Extract the (X, Y) coordinate from the center of the cell holding the provided text.  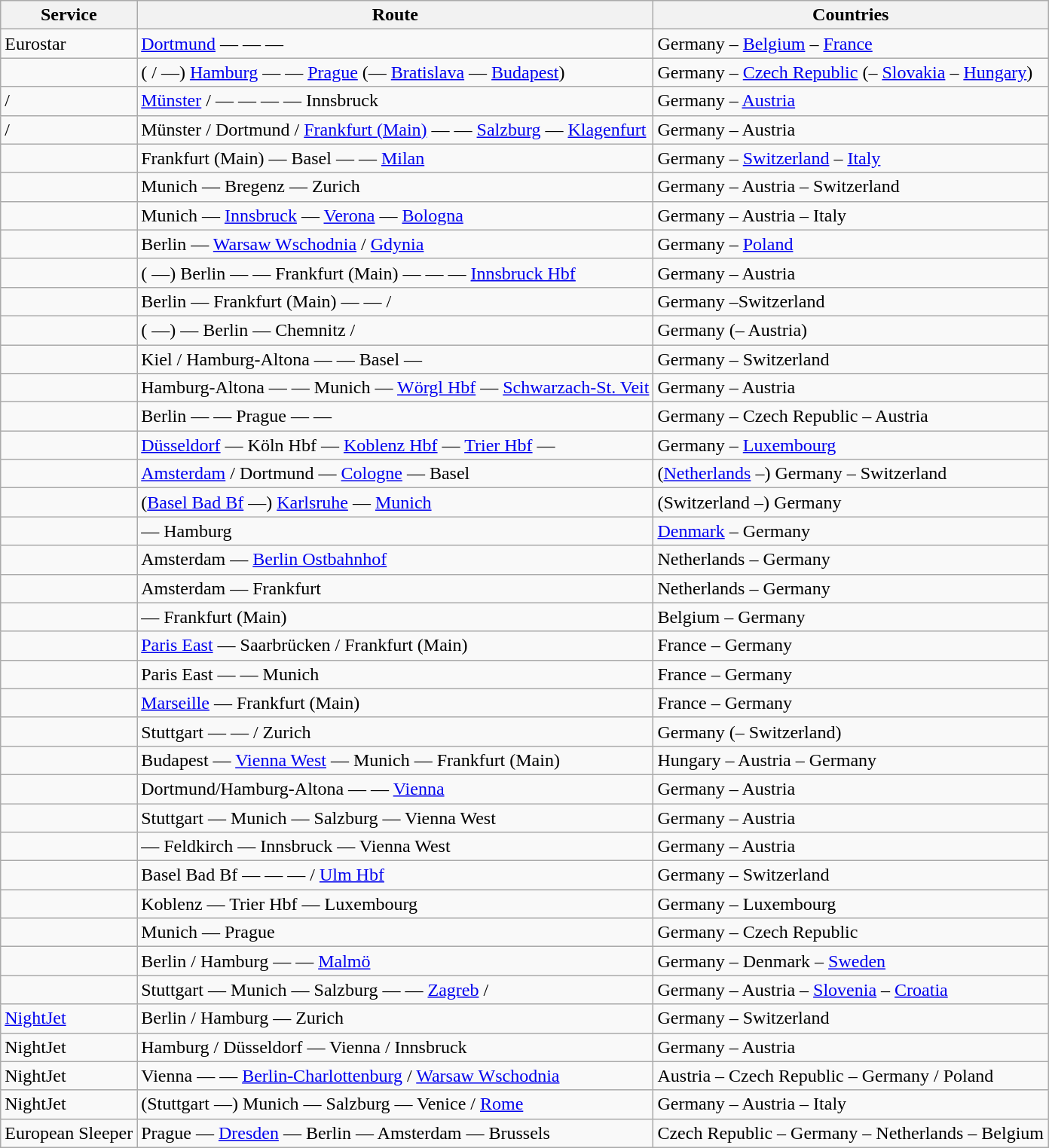
Germany (– Austria) (851, 330)
Amsterdam / Dortmund — Cologne — Basel (395, 474)
— Feldkirch — Innsbruck — Vienna West (395, 847)
Denmark – Germany (851, 531)
Countries (851, 15)
Berlin / Hamburg — — Malmö (395, 961)
Berlin — Warsaw Wschodnia / Gdynia (395, 244)
Germany – Czech Republic (– Slovakia – Hungary) (851, 72)
Paris East — — Munich (395, 674)
Germany –Switzerland (851, 301)
Service (69, 15)
Munich — Prague (395, 933)
Budapest — Vienna West — Munich — Frankfurt (Main) (395, 760)
Germany (– Switzerland) (851, 731)
Berlin / Hamburg — Zurich (395, 1018)
Kiel / Hamburg-Altona — — Basel — (395, 359)
Munich — Bregenz — Zurich (395, 187)
Germany – Czech Republic – Austria (851, 417)
Munich — Innsbruck — Verona — Bologna (395, 215)
Koblenz — Trier Hbf — Luxembourg (395, 904)
(Basel Bad Bf —) Karlsruhe — Munich (395, 502)
( / —) Hamburg — — Prague (— Bratislava — Budapest) (395, 72)
Stuttgart — Munich — Salzburg — Vienna West (395, 817)
Hungary – Austria – Germany (851, 760)
Germany – Austria – Switzerland (851, 187)
Berlin — — Prague — — (395, 417)
Belgium – Germany (851, 617)
Czech Republic – Germany – Netherlands – Belgium (851, 1133)
Paris East — Saarbrücken / Frankfurt (Main) (395, 646)
Prague — Dresden — Berlin — Amsterdam — Brussels (395, 1133)
Eurostar (69, 44)
Austria – Czech Republic – Germany / Poland (851, 1076)
Frankfurt (Main) — Basel — — Milan (395, 158)
Dortmund/Hamburg-Altona — — Vienna (395, 789)
Germany – Switzerland – Italy (851, 158)
Berlin — Frankfurt (Main) — — / (395, 301)
Münster / — — — — Innsbruck (395, 101)
(Switzerland –) Germany (851, 502)
Germany – Belgium – France (851, 44)
(Stuttgart —) Munich — Salzburg — Venice / Rome (395, 1104)
Hamburg-Altona — — Munich — Wörgl Hbf — Schwarzach-St. Veit (395, 388)
Basel Bad Bf — — — / Ulm Hbf (395, 875)
Marseille — Frankfurt (Main) (395, 703)
Amsterdam — Frankfurt (395, 588)
— Hamburg (395, 531)
Amsterdam — Berlin Ostbahnhof (395, 560)
Germany – Austria – Slovenia – Croatia (851, 990)
Route (395, 15)
Germany – Czech Republic (851, 933)
(Netherlands –) Germany – Switzerland (851, 474)
( —) — Berlin — Chemnitz / (395, 330)
Hamburg / Düsseldorf — Vienna / Innsbruck (395, 1047)
Germany – Denmark – Sweden (851, 961)
( —) Berlin — — Frankfurt (Main) — — — Innsbruck Hbf (395, 273)
Stuttgart — Munich — Salzburg — — Zagreb / (395, 990)
Germany – Poland (851, 244)
Dortmund — — — (395, 44)
Düsseldorf — Köln Hbf — Koblenz Hbf — Trier Hbf — (395, 445)
Vienna — — Berlin-Charlottenburg / Warsaw Wschodnia (395, 1076)
European Sleeper (69, 1133)
— Frankfurt (Main) (395, 617)
Münster / Dortmund / Frankfurt (Main) — — Salzburg — Klagenfurt (395, 130)
Stuttgart — — / Zurich (395, 731)
